Detect which cell encompasses the target text, then output its (X, Y) center coordinate. 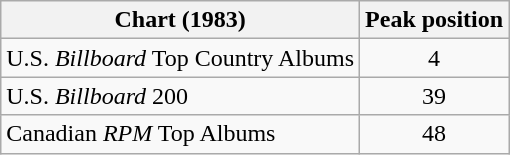
Chart (1983) (180, 20)
U.S. Billboard Top Country Albums (180, 58)
4 (434, 58)
Peak position (434, 20)
Canadian RPM Top Albums (180, 134)
U.S. Billboard 200 (180, 96)
39 (434, 96)
48 (434, 134)
